Scan for the cell matching the given text and deliver its [x, y] coordinate at center. 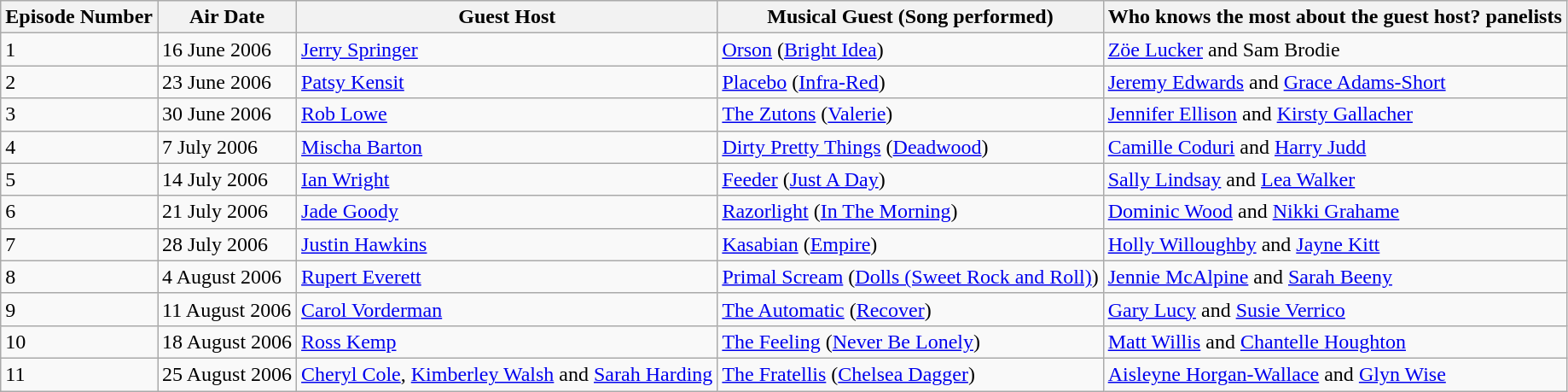
Kasabian (Empire) [910, 244]
Camille Coduri and Harry Judd [1334, 147]
The Zutons (Valerie) [910, 114]
Jerry Springer [507, 50]
21 July 2006 [227, 212]
Cheryl Cole, Kimberley Walsh and Sarah Harding [507, 374]
25 August 2006 [227, 374]
16 June 2006 [227, 50]
5 [79, 179]
Razorlight (In The Morning) [910, 212]
6 [79, 212]
3 [79, 114]
Jade Goody [507, 212]
1 [79, 50]
Placebo (Infra-Red) [910, 82]
11 [79, 374]
Orson (Bright Idea) [910, 50]
Guest Host [507, 17]
23 June 2006 [227, 82]
Ross Kemp [507, 342]
7 [79, 244]
Justin Hawkins [507, 244]
Musical Guest (Song performed) [910, 17]
11 August 2006 [227, 309]
7 July 2006 [227, 147]
Gary Lucy and Susie Verrico [1334, 309]
28 July 2006 [227, 244]
Jennifer Ellison and Kirsty Gallacher [1334, 114]
The Feeling (Never Be Lonely) [910, 342]
Feeder (Just A Day) [910, 179]
4 [79, 147]
Who knows the most about the guest host? panelists [1334, 17]
Dirty Pretty Things (Deadwood) [910, 147]
14 July 2006 [227, 179]
Dominic Wood and Nikki Grahame [1334, 212]
The Fratellis (Chelsea Dagger) [910, 374]
4 August 2006 [227, 277]
18 August 2006 [227, 342]
Rupert Everett [507, 277]
2 [79, 82]
30 June 2006 [227, 114]
Primal Scream (Dolls (Sweet Rock and Roll)) [910, 277]
Ian Wright [507, 179]
Sally Lindsay and Lea Walker [1334, 179]
10 [79, 342]
Zöe Lucker and Sam Brodie [1334, 50]
Carol Vorderman [507, 309]
Holly Willoughby and Jayne Kitt [1334, 244]
8 [79, 277]
Jeremy Edwards and Grace Adams-Short [1334, 82]
Matt Willis and Chantelle Houghton [1334, 342]
9 [79, 309]
The Automatic (Recover) [910, 309]
Aisleyne Horgan-Wallace and Glyn Wise [1334, 374]
Patsy Kensit [507, 82]
Jennie McAlpine and Sarah Beeny [1334, 277]
Mischa Barton [507, 147]
Rob Lowe [507, 114]
Episode Number [79, 17]
Air Date [227, 17]
